Return [x, y] of the center of cell containing provided text 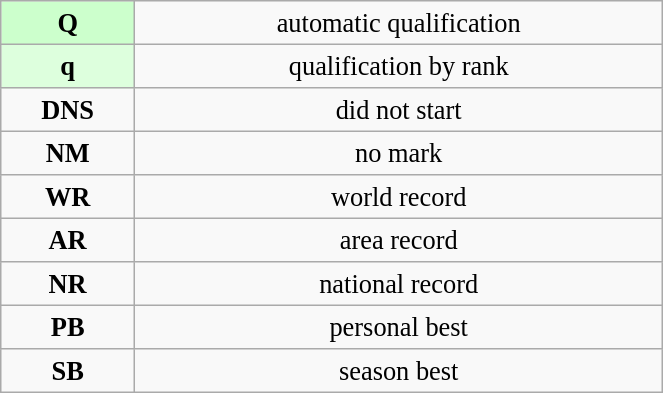
no mark [399, 153]
season best [399, 371]
national record [399, 284]
q [68, 66]
area record [399, 240]
SB [68, 371]
automatic qualification [399, 22]
world record [399, 197]
AR [68, 240]
PB [68, 327]
did not start [399, 109]
personal best [399, 327]
qualification by rank [399, 66]
DNS [68, 109]
NM [68, 153]
Q [68, 22]
NR [68, 284]
WR [68, 197]
